Return the [X, Y] coordinate for the center point of the cell that contains the specified text.  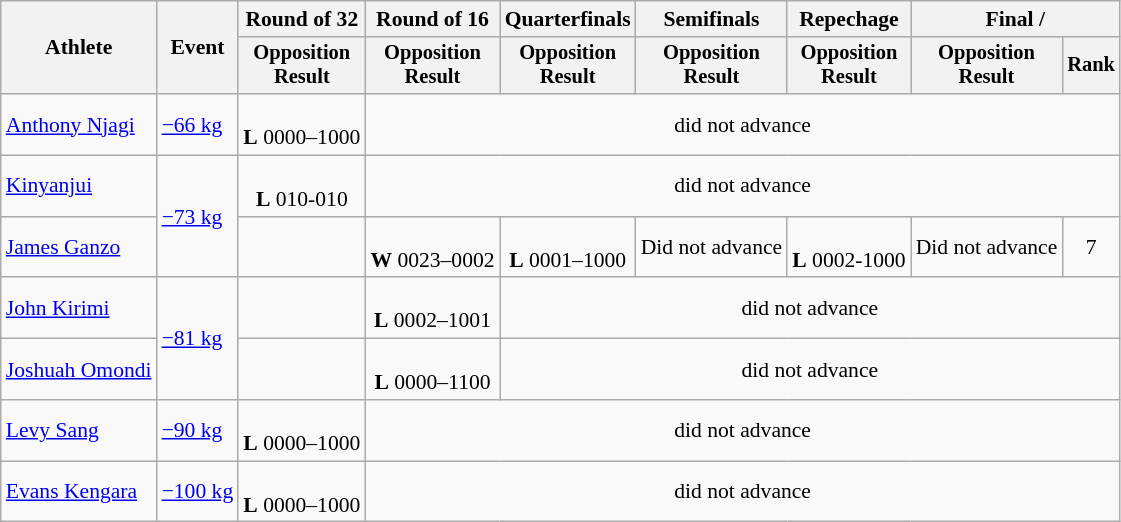
Round of 16 [432, 19]
Semifinals [712, 19]
Round of 32 [302, 19]
Event [198, 48]
Anthony Njagi [79, 124]
−90 kg [198, 430]
Final / [1016, 19]
Repechage [848, 19]
L 0000–1100 [432, 370]
Levy Sang [79, 430]
L 0001–1000 [568, 248]
Quarterfinals [568, 19]
Kinyanjui [79, 186]
James Ganzo [79, 248]
Athlete [79, 48]
−73 kg [198, 217]
L 0002–1001 [432, 308]
L 010-010 [302, 186]
Rank [1091, 66]
W 0023–0002 [432, 248]
Joshuah Omondi [79, 370]
L 0002-1000 [848, 248]
7 [1091, 248]
−66 kg [198, 124]
Evans Kengara [79, 492]
−100 kg [198, 492]
John Kirimi [79, 308]
−81 kg [198, 339]
